Scan for the cell matching the given text and deliver its (x, y) coordinate at center. 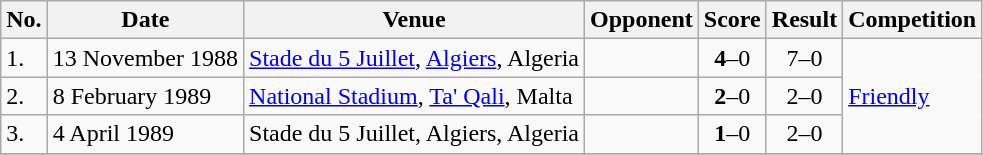
3. (24, 134)
7–0 (804, 58)
Friendly (912, 96)
4 April 1989 (145, 134)
2. (24, 96)
1. (24, 58)
8 February 1989 (145, 96)
No. (24, 20)
Opponent (642, 20)
13 November 1988 (145, 58)
Result (804, 20)
Venue (414, 20)
Score (732, 20)
Date (145, 20)
4–0 (732, 58)
Competition (912, 20)
National Stadium, Ta' Qali, Malta (414, 96)
1–0 (732, 134)
